From the cell containing the given text, extract its center point as (x, y) coordinate. 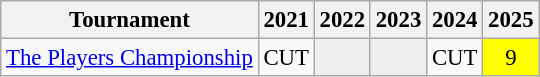
2023 (398, 20)
2024 (455, 20)
The Players Championship (130, 58)
2021 (286, 20)
2025 (511, 20)
Tournament (130, 20)
9 (511, 58)
2022 (342, 20)
